Return the [X, Y] coordinate for the center point of the cell that contains the specified text.  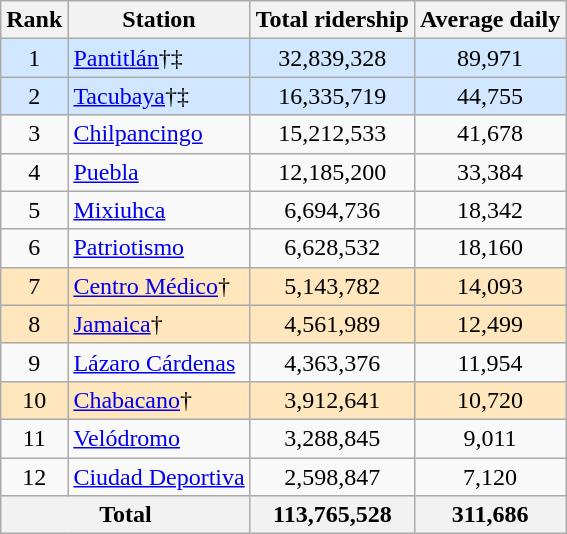
9,011 [490, 438]
8 [34, 324]
16,335,719 [332, 96]
4 [34, 172]
12,185,200 [332, 172]
Jamaica† [159, 324]
11 [34, 438]
12 [34, 477]
Total ridership [332, 20]
41,678 [490, 134]
2,598,847 [332, 477]
2 [34, 96]
89,971 [490, 58]
Patriotismo [159, 248]
3,912,641 [332, 400]
7,120 [490, 477]
3,288,845 [332, 438]
18,160 [490, 248]
6 [34, 248]
Puebla [159, 172]
10 [34, 400]
Ciudad Deportiva [159, 477]
9 [34, 362]
10,720 [490, 400]
Chabacano† [159, 400]
Station [159, 20]
Lázaro Cárdenas [159, 362]
5 [34, 210]
33,384 [490, 172]
Chilpancingo [159, 134]
7 [34, 286]
12,499 [490, 324]
Total [126, 515]
4,363,376 [332, 362]
1 [34, 58]
18,342 [490, 210]
Average daily [490, 20]
11,954 [490, 362]
4,561,989 [332, 324]
3 [34, 134]
Velódromo [159, 438]
15,212,533 [332, 134]
32,839,328 [332, 58]
5,143,782 [332, 286]
Tacubaya†‡ [159, 96]
14,093 [490, 286]
311,686 [490, 515]
Centro Médico† [159, 286]
Mixiuhca [159, 210]
6,694,736 [332, 210]
Pantitlán†‡ [159, 58]
44,755 [490, 96]
Rank [34, 20]
6,628,532 [332, 248]
113,765,528 [332, 515]
